Return the [X, Y] coordinate for the center point of the cell that contains the specified text.  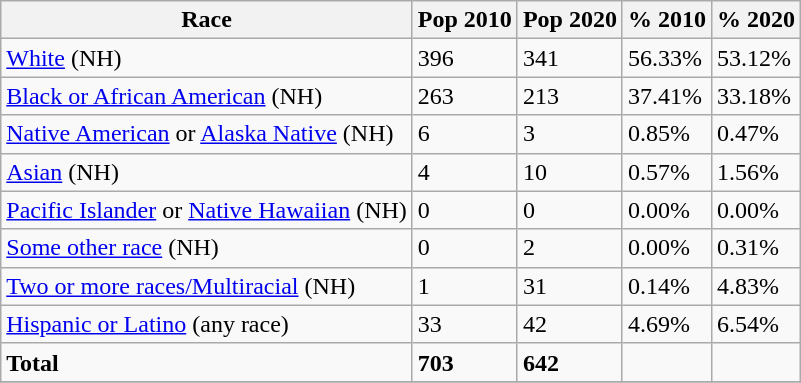
1.56% [756, 172]
263 [464, 96]
2 [570, 248]
1 [464, 286]
0.57% [666, 172]
33 [464, 324]
Race [207, 20]
703 [464, 362]
Native American or Alaska Native (NH) [207, 134]
4 [464, 172]
Total [207, 362]
Asian (NH) [207, 172]
Black or African American (NH) [207, 96]
341 [570, 58]
6 [464, 134]
Hispanic or Latino (any race) [207, 324]
213 [570, 96]
3 [570, 134]
56.33% [666, 58]
0.85% [666, 134]
% 2010 [666, 20]
6.54% [756, 324]
396 [464, 58]
4.69% [666, 324]
53.12% [756, 58]
642 [570, 362]
White (NH) [207, 58]
4.83% [756, 286]
10 [570, 172]
33.18% [756, 96]
Two or more races/Multiracial (NH) [207, 286]
42 [570, 324]
0.47% [756, 134]
0.14% [666, 286]
Pop 2010 [464, 20]
0.31% [756, 248]
Pop 2020 [570, 20]
31 [570, 286]
% 2020 [756, 20]
37.41% [666, 96]
Pacific Islander or Native Hawaiian (NH) [207, 210]
Some other race (NH) [207, 248]
